Locate the cell with the specified text and output its (x, y) center coordinate. 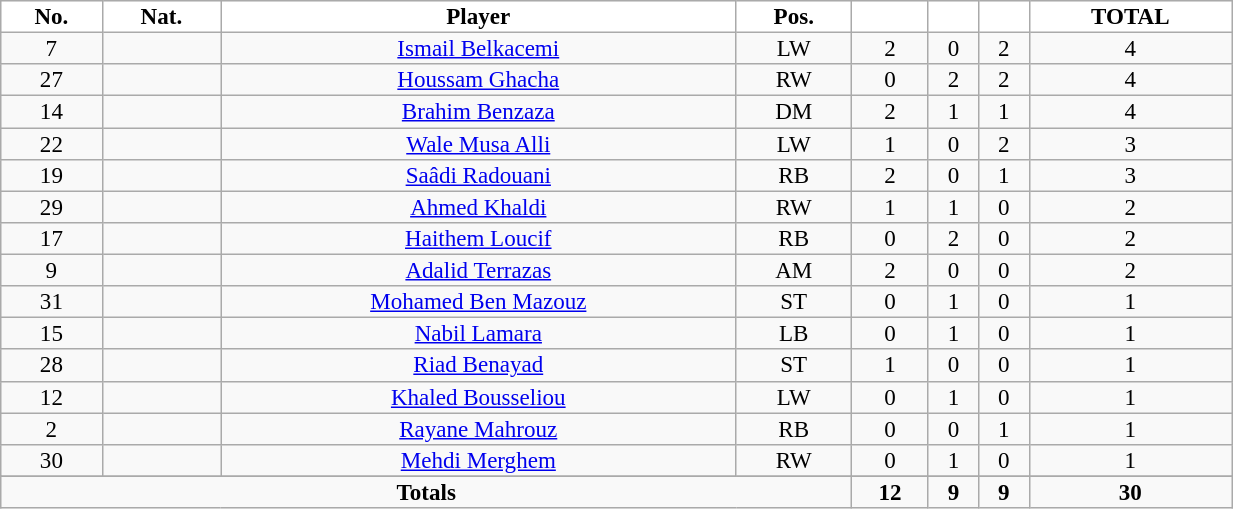
Adalid Terrazas (478, 271)
Saâdi Radouani (478, 176)
7 (52, 49)
Nabil Lamara (478, 334)
19 (52, 176)
Brahim Benzaza (478, 112)
27 (52, 80)
Totals (426, 492)
Houssam Ghacha (478, 80)
Wale Musa Alli (478, 144)
15 (52, 334)
Nat. (162, 17)
DM (794, 112)
Pos. (794, 17)
Rayane Mahrouz (478, 429)
Riad Benayad (478, 366)
Khaled Bousseliou (478, 397)
22 (52, 144)
TOTAL (1130, 17)
28 (52, 366)
Ahmed Khaldi (478, 207)
Ismail Belkacemi (478, 49)
17 (52, 239)
29 (52, 207)
AM (794, 271)
Mohamed Ben Mazouz (478, 302)
Player (478, 17)
Haithem Loucif (478, 239)
No. (52, 17)
Mehdi Merghem (478, 461)
14 (52, 112)
31 (52, 302)
LB (794, 334)
